Find where the given text appears and provide that cell's center as (X, Y) coordinate. 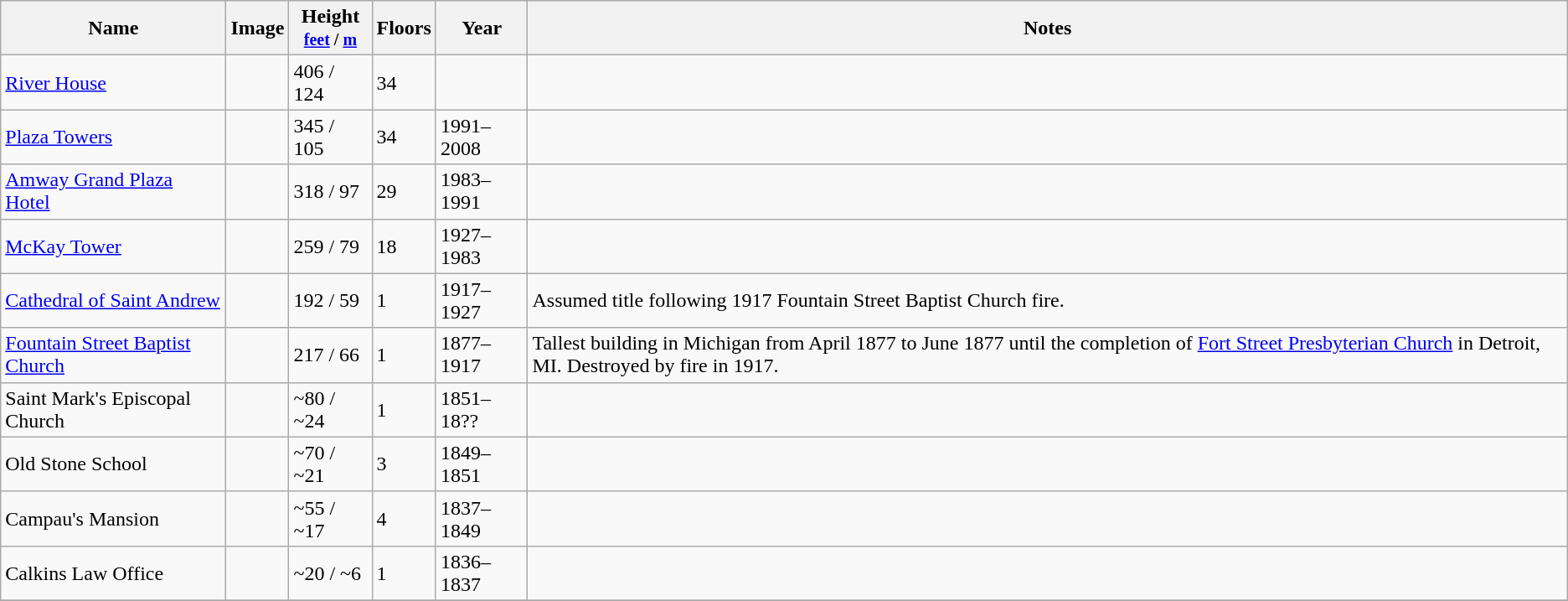
3 (404, 464)
Floors (404, 28)
345 / 105 (330, 137)
192 / 59 (330, 300)
1983–1991 (482, 191)
Amway Grand Plaza Hotel (114, 191)
18 (404, 246)
McKay Tower (114, 246)
1991–2008 (482, 137)
Plaza Towers (114, 137)
1877–1917 (482, 355)
1849–1851 (482, 464)
1927–1983 (482, 246)
Name (114, 28)
~80 / ~24 (330, 409)
1836–1837 (482, 573)
Heightfeet / m (330, 28)
Fountain Street Baptist Church (114, 355)
~70 / ~21 (330, 464)
217 / 66 (330, 355)
Image (258, 28)
Old Stone School (114, 464)
1851–18?? (482, 409)
~55 / ~17 (330, 518)
Campau's Mansion (114, 518)
1917–1927 (482, 300)
Saint Mark's Episcopal Church (114, 409)
Calkins Law Office (114, 573)
Year (482, 28)
406 / 124 (330, 82)
1837–1849 (482, 518)
Assumed title following 1917 Fountain Street Baptist Church fire. (1047, 300)
318 / 97 (330, 191)
4 (404, 518)
River House (114, 82)
Cathedral of Saint Andrew (114, 300)
259 / 79 (330, 246)
29 (404, 191)
~20 / ~6 (330, 573)
Notes (1047, 28)
